Locate the cell with the specified text and output its [x, y] center coordinate. 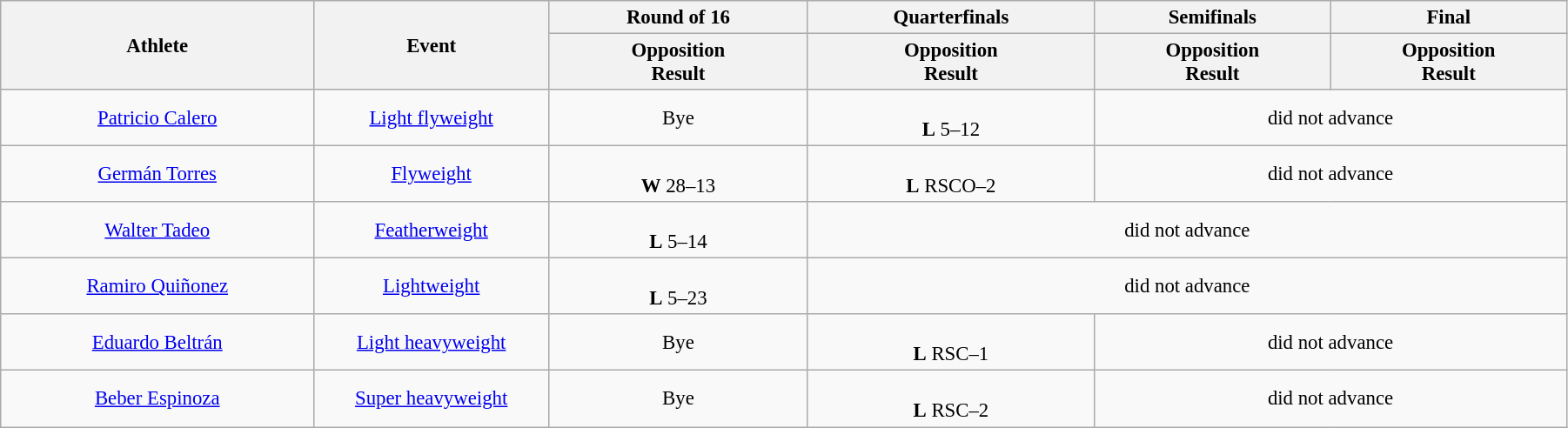
Germán Torres [157, 174]
Quarterfinals [950, 17]
L RSCO–2 [950, 174]
L 5–23 [679, 287]
Flyweight [432, 174]
Featherweight [432, 230]
Super heavyweight [432, 398]
Final [1448, 17]
Eduardo Beltrán [157, 343]
Light heavyweight [432, 343]
Event [432, 45]
L RSC–1 [950, 343]
Light flyweight [432, 118]
Beber Espinoza [157, 398]
L 5–14 [679, 230]
Patricio Calero [157, 118]
Semifinals [1213, 17]
L 5–12 [950, 118]
Round of 16 [679, 17]
Walter Tadeo [157, 230]
L RSC–2 [950, 398]
Lightweight [432, 287]
Athlete [157, 45]
W 28–13 [679, 174]
Ramiro Quiñonez [157, 287]
